Identify which cell holds the provided text, then report its (X, Y) central coordinate. 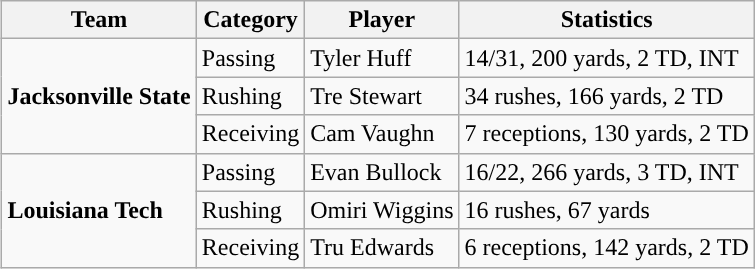
Louisiana Tech (99, 210)
16/22, 266 yards, 3 TD, INT (606, 172)
Statistics (606, 20)
Player (382, 20)
Tyler Huff (382, 58)
Tre Stewart (382, 96)
Omiri Wiggins (382, 210)
Evan Bullock (382, 172)
Category (250, 20)
16 rushes, 67 yards (606, 210)
7 receptions, 130 yards, 2 TD (606, 134)
Jacksonville State (99, 96)
Team (99, 20)
34 rushes, 166 yards, 2 TD (606, 96)
Cam Vaughn (382, 134)
14/31, 200 yards, 2 TD, INT (606, 58)
Tru Edwards (382, 248)
6 receptions, 142 yards, 2 TD (606, 248)
